Output the [X, Y] coordinate of the center of the cell containing the given text.  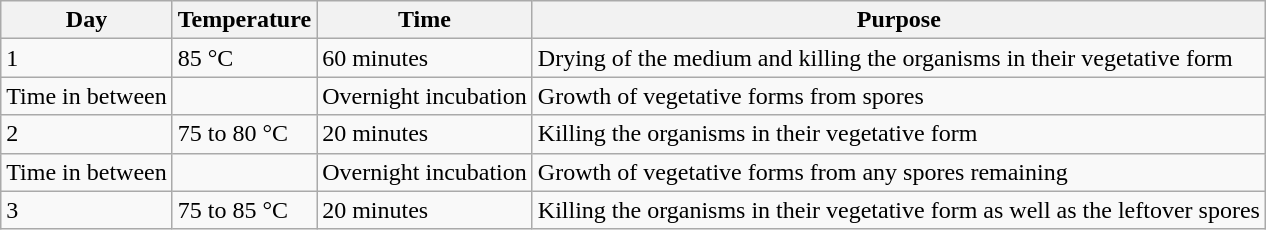
60 minutes [425, 58]
Growth of vegetative forms from spores [898, 96]
Purpose [898, 20]
75 to 80 °C [244, 134]
1 [86, 58]
Killing the organisms in their vegetative form as well as the leftover spores [898, 210]
Time [425, 20]
3 [86, 210]
85 °C [244, 58]
Killing the organisms in their vegetative form [898, 134]
2 [86, 134]
Temperature [244, 20]
Day [86, 20]
Drying of the medium and killing the organisms in their vegetative form [898, 58]
75 to 85 °C [244, 210]
Growth of vegetative forms from any spores remaining [898, 172]
